Scan for the cell matching the given text and deliver its [x, y] coordinate at center. 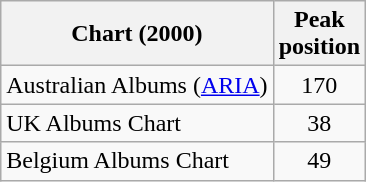
UK Albums Chart [137, 123]
Belgium Albums Chart [137, 161]
Chart (2000) [137, 34]
38 [319, 123]
Australian Albums (ARIA) [137, 85]
170 [319, 85]
Peakposition [319, 34]
49 [319, 161]
